Output the [x, y] coordinate of the center of the cell containing the given text.  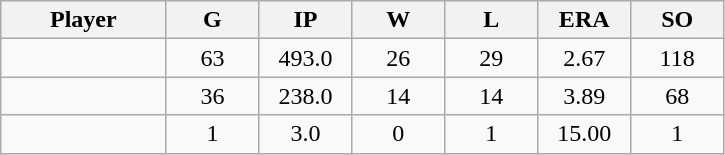
2.67 [584, 58]
29 [492, 58]
63 [212, 58]
W [398, 20]
IP [306, 20]
68 [678, 96]
118 [678, 58]
L [492, 20]
Player [84, 20]
0 [398, 134]
3.0 [306, 134]
238.0 [306, 96]
15.00 [584, 134]
26 [398, 58]
493.0 [306, 58]
36 [212, 96]
G [212, 20]
ERA [584, 20]
3.89 [584, 96]
SO [678, 20]
